For the text-containing cell, return its midpoint in [X, Y] coordinate format. 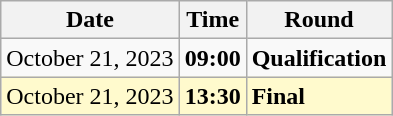
09:00 [212, 58]
Time [212, 20]
Round [319, 20]
Date [90, 20]
Qualification [319, 58]
Final [319, 96]
13:30 [212, 96]
